Extract the (X, Y) coordinate from the center of the cell holding the provided text.  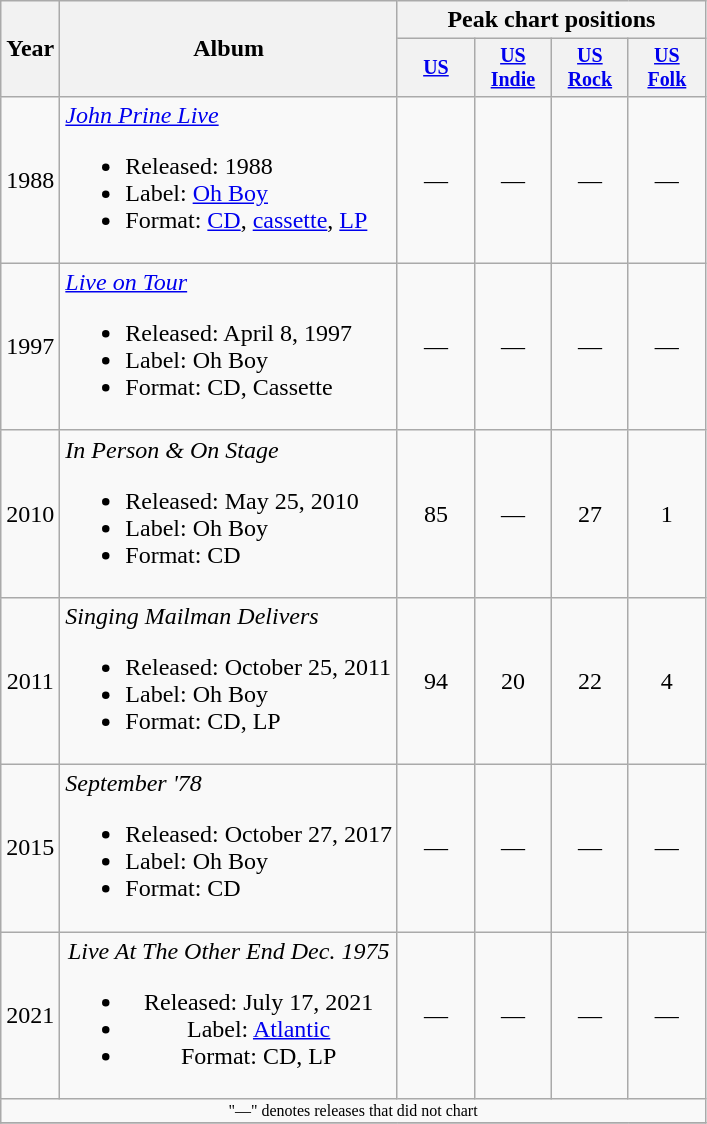
4 (666, 680)
1 (666, 514)
In Person & On StageReleased: May 25, 2010Label: Oh BoyFormat: CD (229, 514)
Singing Mailman DeliversReleased: October 25, 2011Label: Oh BoyFormat: CD, LP (229, 680)
22 (590, 680)
Year (30, 49)
85 (436, 514)
20 (512, 680)
Peak chart positions (551, 20)
Live on TourReleased: April 8, 1997Label: Oh BoyFormat: CD, Cassette (229, 346)
2010 (30, 514)
John Prine LiveReleased: 1988Label: Oh BoyFormat: CD, cassette, LP (229, 180)
Live At The Other End Dec. 1975Released: July 17, 2021Label: AtlanticFormat: CD, LP (229, 1016)
US Folk (666, 68)
2011 (30, 680)
94 (436, 680)
2015 (30, 848)
1988 (30, 180)
27 (590, 514)
US Rock (590, 68)
Album (229, 49)
September '78Released: October 27, 2017Label: Oh BoyFormat: CD (229, 848)
2021 (30, 1016)
US Indie (512, 68)
US (436, 68)
"—" denotes releases that did not chart (354, 1111)
1997 (30, 346)
